From the cell containing the given text, extract its center point as (X, Y) coordinate. 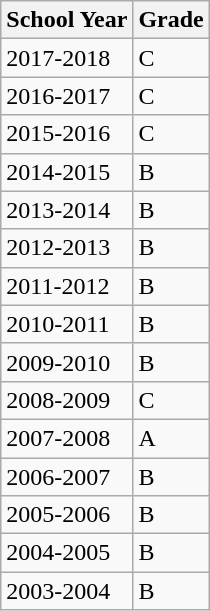
2009-2010 (67, 362)
A (171, 438)
2006-2007 (67, 477)
2014-2015 (67, 172)
2013-2014 (67, 210)
2016-2017 (67, 96)
Grade (171, 20)
2012-2013 (67, 248)
2010-2011 (67, 324)
2005-2006 (67, 515)
School Year (67, 20)
2017-2018 (67, 58)
2011-2012 (67, 286)
2003-2004 (67, 591)
2004-2005 (67, 553)
2015-2016 (67, 134)
2008-2009 (67, 400)
2007-2008 (67, 438)
